Pinpoint the cell where the given text exists, returning its (x, y) midpoint coordinate. 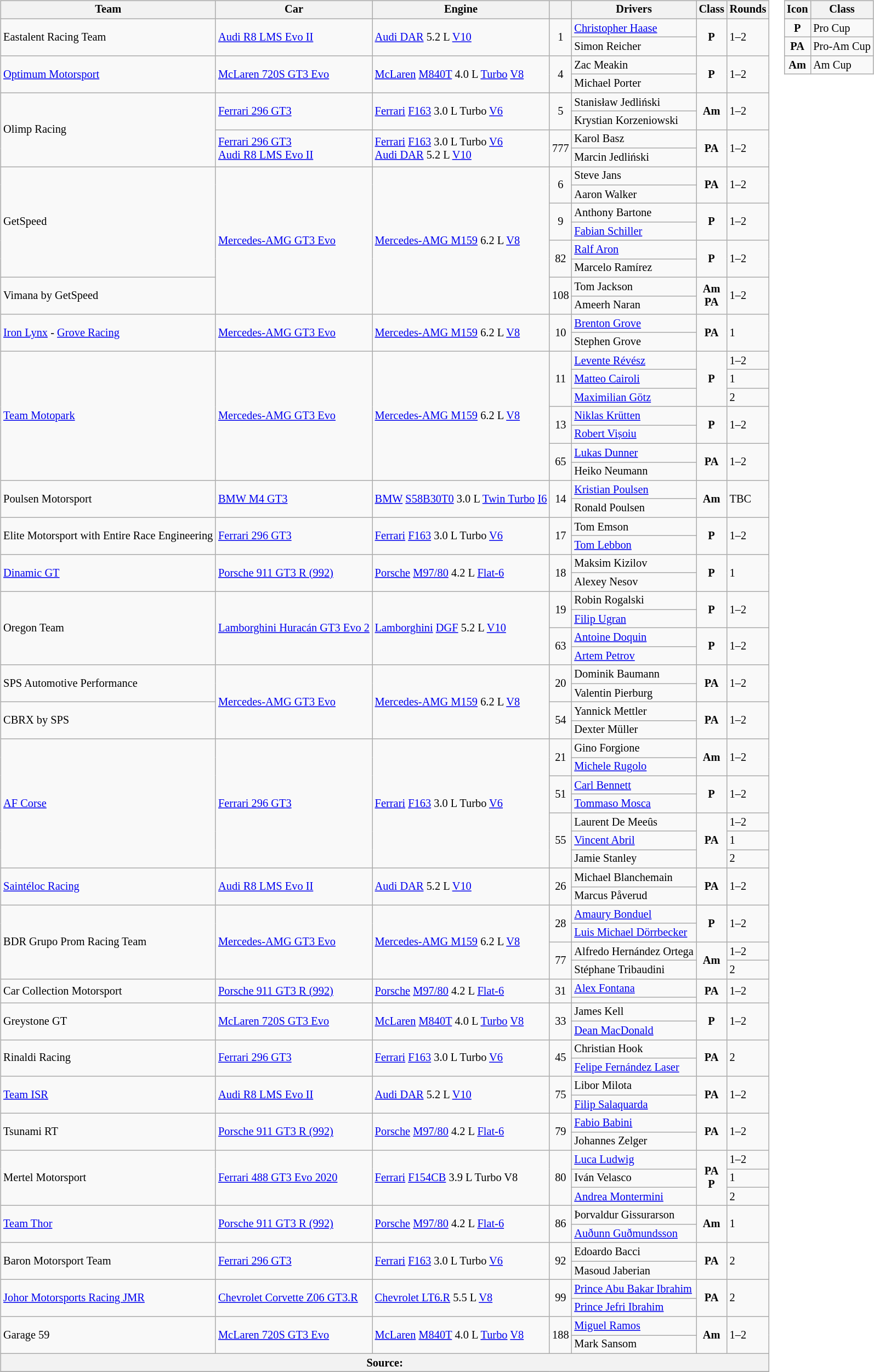
Jamie Stanley (634, 859)
Auðunn Guðmundsson (634, 1234)
Kristian Poulsen (634, 490)
TBC (748, 499)
Valentin Pierburg (634, 693)
Marcelo Ramírez (634, 268)
Christopher Haase (634, 28)
Olimp Racing (108, 129)
Elite Motorsport with Entire Race Engineering (108, 535)
Tom Emson (634, 527)
Iron Lynx - Grove Racing (108, 332)
Chevrolet LT6.R 5.5 L V8 (461, 1298)
Ferrari F154CB 3.9 L Turbo V8 (461, 1178)
Alexey Nesov (634, 582)
Andrea Montermini (634, 1196)
Ferrari 488 GT3 Evo 2020 (294, 1178)
Artem Petrov (634, 656)
Tsunami RT (108, 1132)
188 (560, 1335)
Lamborghini DGF 5.2 L V10 (461, 629)
Niklas Krütten (634, 416)
Garage 59 (108, 1335)
Luca Ludwig (634, 1160)
Alex Fontana (634, 988)
Eastalent Racing Team (108, 37)
Zac Meakin (634, 65)
92 (560, 1261)
PAP (712, 1178)
Tommaso Mosca (634, 804)
11 (560, 379)
Robert Vișoiu (634, 434)
26 (560, 887)
Optimum Motorsport (108, 75)
Lukas Dunner (634, 453)
Fabio Babini (634, 1123)
Marcus Påverud (634, 896)
Felipe Fernández Laser (634, 1068)
Am Cup (842, 65)
Team (108, 10)
Brenton Grove (634, 324)
Alfredo Hernández Ortega (634, 951)
Saintéloc Racing (108, 887)
AF Corse (108, 804)
Amaury Bonduel (634, 914)
Luis Michael Dörrbecker (634, 933)
Johor Motorsports Racing JMR (108, 1298)
Dinamic GT (108, 573)
Christian Hook (634, 1049)
Icon (797, 10)
Miguel Ramos (634, 1326)
Oregon Team (108, 629)
Pro Cup (842, 28)
BDR Grupo Prom Racing Team (108, 942)
108 (560, 295)
Maximilian Götz (634, 397)
Ronald Poulsen (634, 508)
SPS Automotive Performance (108, 684)
19 (560, 610)
Heiko Neumann (634, 471)
Team Thor (108, 1224)
79 (560, 1132)
Team Motopark (108, 416)
Edoardo Bacci (634, 1252)
Team ISR (108, 1095)
63 (560, 646)
GetSpeed (108, 222)
Ameerh Naran (634, 305)
17 (560, 535)
45 (560, 1058)
CBRX by SPS (108, 721)
80 (560, 1178)
Robin Rogalski (634, 601)
18 (560, 573)
77 (560, 960)
28 (560, 924)
Levente Révész (634, 360)
Matteo Cairoli (634, 379)
Michele Rugolo (634, 767)
Filip Salaquarda (634, 1104)
Chevrolet Corvette Z06 GT3.R (294, 1298)
75 (560, 1095)
Michael Blanchemain (634, 877)
Prince Abu Bakar Ibrahim (634, 1289)
Michael Porter (634, 83)
777 (560, 148)
54 (560, 721)
Gino Forgione (634, 748)
Marcin Jedliński (634, 157)
Car Collection Motorsport (108, 991)
Aaron Walker (634, 194)
Ferrari F163 3.0 L Turbo V6Audi DAR 5.2 L V10 (461, 148)
Þorvaldur Gissurarson (634, 1215)
86 (560, 1224)
99 (560, 1298)
Source: (385, 1363)
55 (560, 840)
9 (560, 222)
33 (560, 1021)
Yannick Mettler (634, 712)
Tom Jackson (634, 286)
Dominik Baumann (634, 674)
Carl Bennett (634, 785)
Krystian Korzeniowski (634, 121)
Mark Sansom (634, 1345)
BMW M4 GT3 (294, 499)
Baron Motorsport Team (108, 1261)
20 (560, 684)
Mertel Motorsport (108, 1178)
Stanisław Jedliński (634, 102)
Iván Velasco (634, 1178)
82 (560, 259)
6 (560, 185)
Am PA (712, 295)
Car (294, 10)
Stéphane Tribaudini (634, 970)
Vincent Abril (634, 840)
Poulsen Motorsport (108, 499)
14 (560, 499)
Rinaldi Racing (108, 1058)
31 (560, 991)
Greystone GT (108, 1021)
Karol Basz (634, 139)
Maksim Kizilov (634, 563)
5 (560, 111)
Masoud Jaberian (634, 1271)
BMW S58B30T0 3.0 L Twin Turbo I6 (461, 499)
13 (560, 425)
Stephen Grove (634, 342)
Vimana by GetSpeed (108, 295)
Libor Milota (634, 1086)
Drivers (634, 10)
Anthony Bartone (634, 213)
10 (560, 332)
Dexter Müller (634, 730)
4 (560, 75)
65 (560, 462)
21 (560, 757)
Simon Reicher (634, 47)
Rounds (748, 10)
Pro-Am Cup (842, 47)
Engine (461, 10)
Steve Jans (634, 176)
James Kell (634, 1012)
Filip Ugran (634, 619)
51 (560, 794)
Antoine Doquin (634, 637)
Tom Lebbon (634, 545)
Prince Jefri Ibrahim (634, 1307)
Lamborghini Huracán GT3 Evo 2 (294, 629)
Dean MacDonald (634, 1030)
Ralf Aron (634, 250)
Johannes Zelger (634, 1141)
Laurent De Meeûs (634, 822)
Fabian Schiller (634, 232)
Ferrari 296 GT3 Audi R8 LMS Evo II (294, 148)
